Pinpoint the cell where the given text exists, returning its (X, Y) midpoint coordinate. 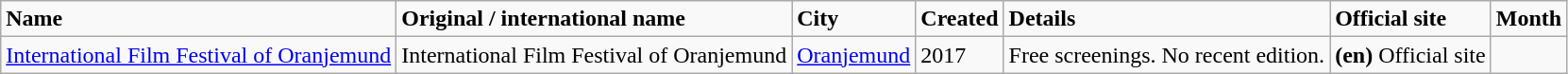
City (853, 19)
Oranjemund (853, 55)
(en) Official site (1410, 55)
2017 (959, 55)
Original / international name (595, 19)
Name (198, 19)
Free screenings. No recent edition. (1167, 55)
Month (1528, 19)
Created (959, 19)
Official site (1410, 19)
Details (1167, 19)
